Search for the cell housing the specified text and yield its (x, y) center coordinate. 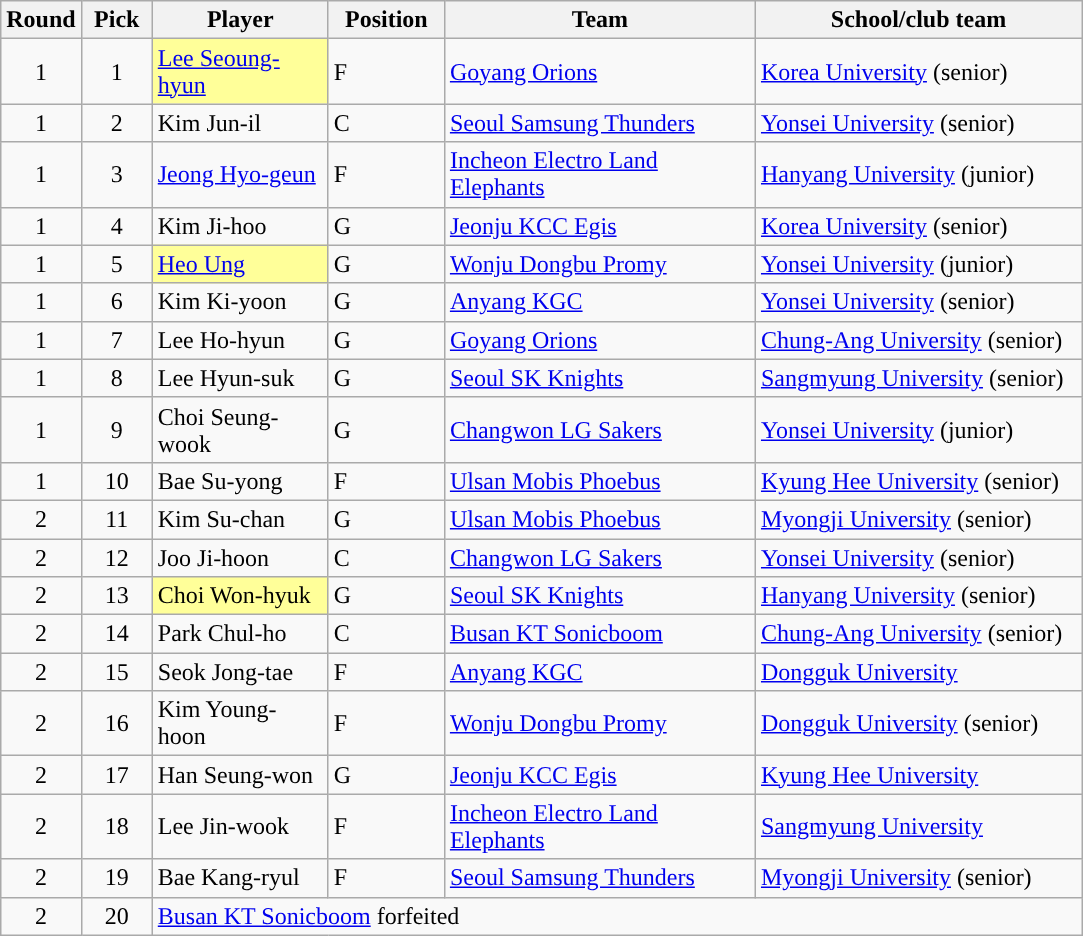
10 (116, 481)
Hanyang University (senior) (918, 596)
Sangmyung University (918, 826)
Lee Ho-hyun (240, 340)
Round (41, 20)
Kim Jun-il (240, 123)
Kim Su-chan (240, 519)
12 (116, 557)
Seok Jong-tae (240, 672)
Kyung Hee University (senior) (918, 481)
Position (386, 20)
15 (116, 672)
Jeong Hyo-geun (240, 174)
Han Seung-won (240, 775)
Player (240, 20)
3 (116, 174)
Joo Ji-hoon (240, 557)
Choi Seung-wook (240, 430)
6 (116, 302)
11 (116, 519)
5 (116, 264)
Lee Jin-wook (240, 826)
9 (116, 430)
14 (116, 634)
4 (116, 226)
Heo Ung (240, 264)
Hanyang University (junior) (918, 174)
Bae Kang-ryul (240, 878)
Lee Seoung-hyun (240, 72)
Busan KT Sonicboom (600, 634)
20 (116, 916)
8 (116, 378)
16 (116, 724)
Bae Su-yong (240, 481)
7 (116, 340)
Dongguk University (918, 672)
13 (116, 596)
Pick (116, 20)
19 (116, 878)
Dongguk University (senior) (918, 724)
Kim Ki-yoon (240, 302)
Sangmyung University (senior) (918, 378)
Kyung Hee University (918, 775)
Kim Young-hoon (240, 724)
Kim Ji-hoo (240, 226)
18 (116, 826)
Busan KT Sonicboom forfeited (616, 916)
17 (116, 775)
Park Chul-ho (240, 634)
Choi Won-hyuk (240, 596)
School/club team (918, 20)
Lee Hyun-suk (240, 378)
Team (600, 20)
